Detect which cell encompasses the target text, then output its (x, y) center coordinate. 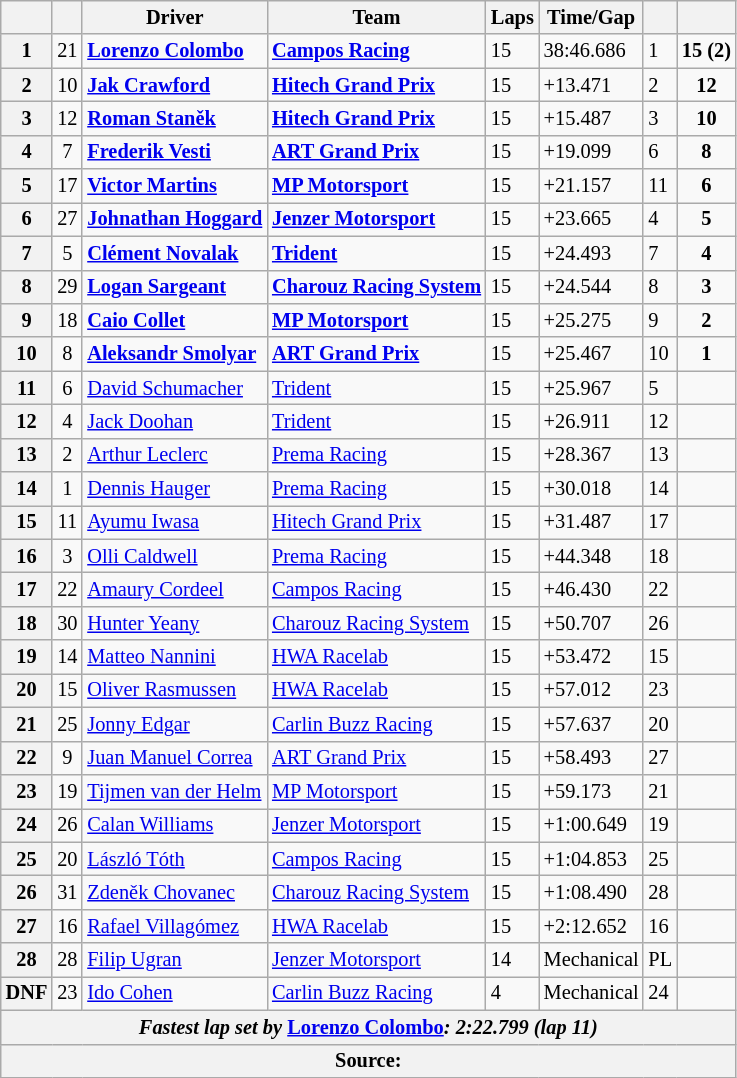
+46.430 (592, 589)
Arthur Leclerc (174, 455)
+1:08.490 (592, 892)
+28.367 (592, 455)
Time/Gap (592, 17)
+44.348 (592, 556)
Johnathan Hoggard (174, 219)
Tijmen van der Helm (174, 791)
Caio Collet (174, 320)
Team (376, 17)
Olli Caldwell (174, 556)
+24.493 (592, 253)
Oliver Rasmussen (174, 690)
+13.471 (592, 85)
Fastest lap set by Lorenzo Colombo: 2:22.799 (lap 11) (368, 1027)
PL (660, 960)
Zdeněk Chovanec (174, 892)
+59.173 (592, 791)
Victor Martins (174, 186)
15 (2) (706, 51)
Laps (512, 17)
+57.637 (592, 724)
Amaury Cordeel (174, 589)
+30.018 (592, 489)
+23.665 (592, 219)
+26.911 (592, 421)
Driver (174, 17)
Source: (368, 1061)
+24.544 (592, 287)
+25.467 (592, 354)
Jak Crawford (174, 85)
Jack Doohan (174, 421)
DNF (27, 993)
Hunter Yeany (174, 623)
+25.967 (592, 388)
+19.099 (592, 152)
Frederik Vesti (174, 152)
+31.487 (592, 522)
30 (67, 623)
Juan Manuel Correa (174, 758)
Aleksandr Smolyar (174, 354)
Jonny Edgar (174, 724)
29 (67, 287)
+53.472 (592, 657)
+1:04.853 (592, 859)
31 (67, 892)
+25.275 (592, 320)
Lorenzo Colombo (174, 51)
+2:12.652 (592, 926)
Dennis Hauger (174, 489)
László Tóth (174, 859)
David Schumacher (174, 388)
+57.012 (592, 690)
Logan Sargeant (174, 287)
+58.493 (592, 758)
Ido Cohen (174, 993)
38:46.686 (592, 51)
Calan Williams (174, 825)
Clément Novalak (174, 253)
+50.707 (592, 623)
Roman Staněk (174, 118)
+1:00.649 (592, 825)
Rafael Villagómez (174, 926)
Filip Ugran (174, 960)
+21.157 (592, 186)
Matteo Nannini (174, 657)
+15.487 (592, 118)
Ayumu Iwasa (174, 522)
